Provide the (x, y) coordinate of the cell's center where the given text is located.  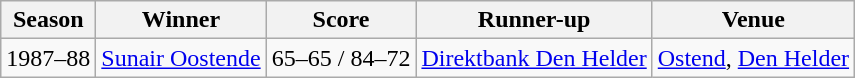
Venue (753, 20)
Winner (181, 20)
1987–88 (48, 58)
Season (48, 20)
Direktbank Den Helder (534, 58)
Sunair Oostende (181, 58)
Runner-up (534, 20)
Ostend, Den Helder (753, 58)
65–65 / 84–72 (341, 58)
Score (341, 20)
